Extract the (x, y) coordinate from the center of the cell holding the provided text.  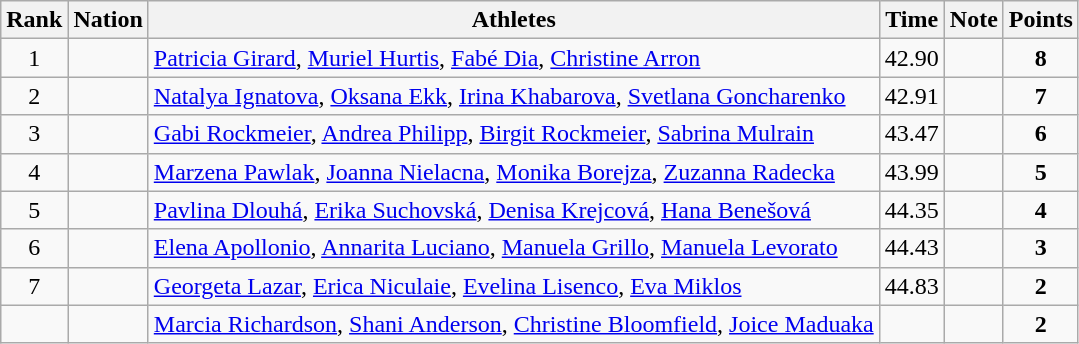
43.99 (912, 172)
44.43 (912, 248)
Elena Apollonio, Annarita Luciano, Manuela Grillo, Manuela Levorato (514, 248)
Note (974, 20)
8 (1040, 58)
42.91 (912, 96)
Pavlina Dlouhá, Erika Suchovská, Denisa Krejcová, Hana Benešová (514, 210)
44.35 (912, 210)
Marcia Richardson, Shani Anderson, Christine Bloomfield, Joice Maduaka (514, 324)
Natalya Ignatova, Oksana Ekk, Irina Khabarova, Svetlana Goncharenko (514, 96)
Time (912, 20)
44.83 (912, 286)
Patricia Girard, Muriel Hurtis, Fabé Dia, Christine Arron (514, 58)
Athletes (514, 20)
Rank (34, 20)
43.47 (912, 134)
Nation (108, 20)
42.90 (912, 58)
Marzena Pawlak, Joanna Nielacna, Monika Borejza, Zuzanna Radecka (514, 172)
Gabi Rockmeier, Andrea Philipp, Birgit Rockmeier, Sabrina Mulrain (514, 134)
1 (34, 58)
Points (1040, 20)
Georgeta Lazar, Erica Niculaie, Evelina Lisenco, Eva Miklos (514, 286)
